Return (X, Y) of the center of cell containing provided text 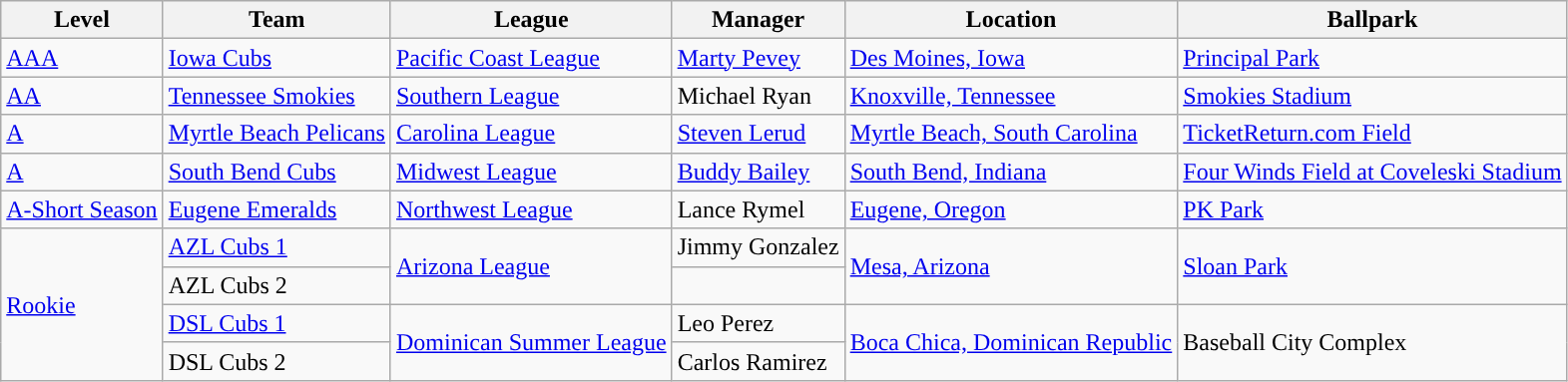
South Bend, Indiana (1011, 172)
Steven Lerud (759, 134)
Location (1011, 20)
Principal Park (1372, 58)
Boca Chica, Dominican Republic (1011, 342)
Midwest League (531, 172)
Manager (759, 20)
AZL Cubs 1 (276, 247)
Northwest League (531, 209)
Ballpark (1372, 20)
Four Winds Field at Coveleski Stadium (1372, 172)
Smokies Stadium (1372, 96)
Dominican Summer League (531, 342)
Tennessee Smokies (276, 96)
Rookie (82, 304)
AAA (82, 58)
Sloan Park (1372, 266)
Carlos Ramirez (759, 361)
Iowa Cubs (276, 58)
Myrtle Beach, South Carolina (1011, 134)
Level (82, 20)
Pacific Coast League (531, 58)
DSL Cubs 1 (276, 323)
Knoxville, Tennessee (1011, 96)
A-Short Season (82, 209)
Leo Perez (759, 323)
Lance Rymel (759, 209)
Eugene, Oregon (1011, 209)
PK Park (1372, 209)
DSL Cubs 2 (276, 361)
Michael Ryan (759, 96)
Des Moines, Iowa (1011, 58)
AZL Cubs 2 (276, 285)
Mesa, Arizona (1011, 266)
Myrtle Beach Pelicans (276, 134)
Arizona League (531, 266)
South Bend Cubs (276, 172)
Jimmy Gonzalez (759, 247)
Buddy Bailey (759, 172)
Eugene Emeralds (276, 209)
Team (276, 20)
Marty Pevey (759, 58)
League (531, 20)
Baseball City Complex (1372, 342)
Carolina League (531, 134)
AA (82, 96)
Southern League (531, 96)
TicketReturn.com Field (1372, 134)
